Identify which cell holds the provided text, then report its [X, Y] central coordinate. 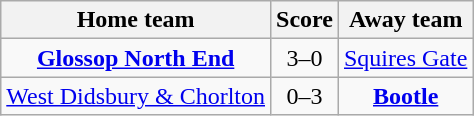
Squires Gate [405, 58]
Bootle [405, 96]
0–3 [305, 96]
Score [305, 20]
Away team [405, 20]
3–0 [305, 58]
Home team [136, 20]
West Didsbury & Chorlton [136, 96]
Glossop North End [136, 58]
